Return the (x, y) coordinate for the center point of the cell that contains the specified text.  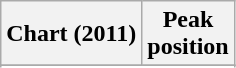
Chart (2011) (72, 34)
Peakposition (188, 34)
